Output the (X, Y) coordinate of the center of the cell containing the given text.  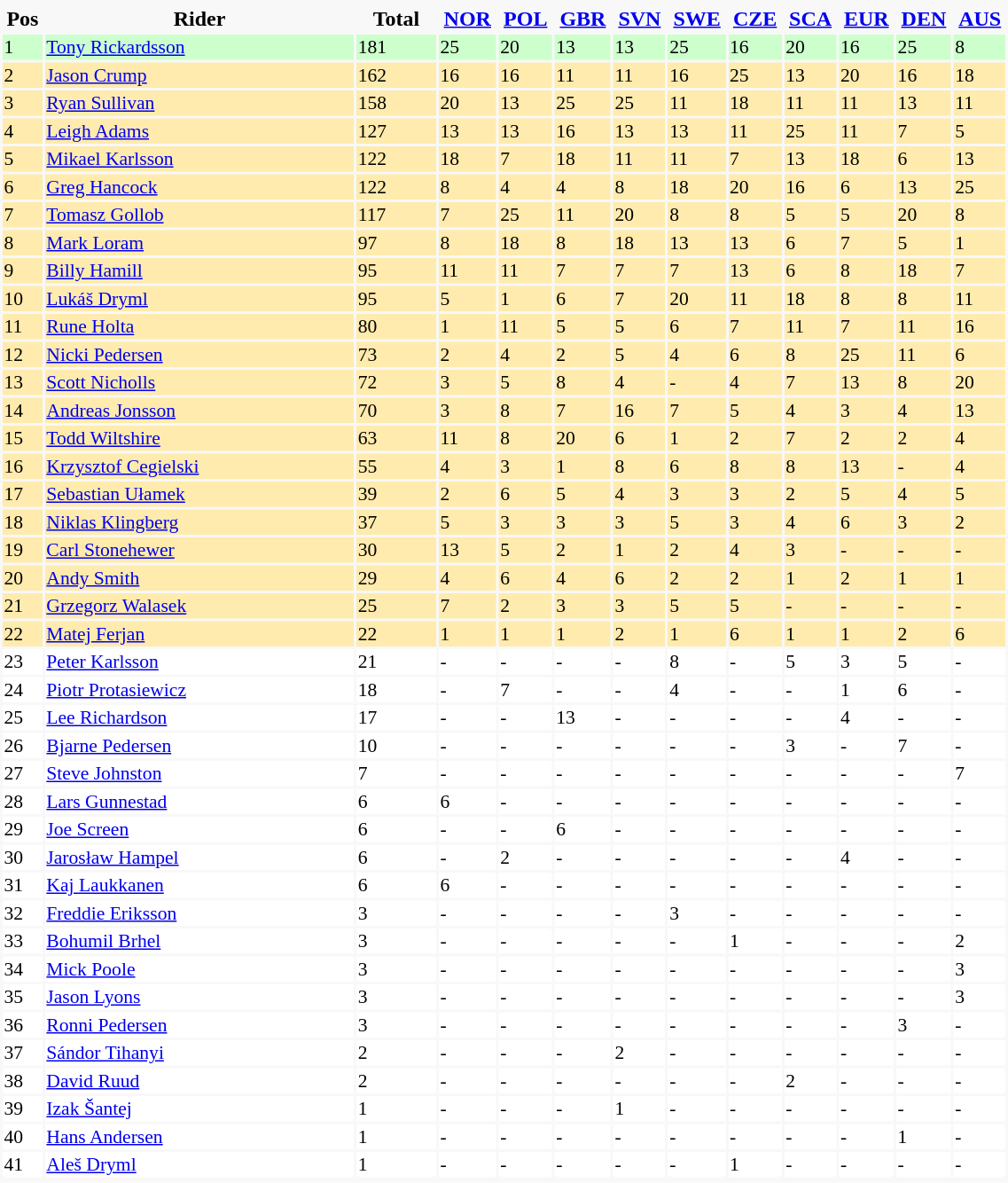
Carl Stonehewer (199, 550)
Scott Nicholls (199, 382)
SVN (640, 19)
Billy Hamill (199, 270)
19 (23, 550)
Kaj Laukkanen (199, 885)
72 (396, 382)
Steve Johnston (199, 773)
Bohumil Brhel (199, 941)
63 (396, 438)
70 (396, 410)
117 (396, 215)
Sebastian Ułamek (199, 494)
Niklas Klingberg (199, 521)
CZE (755, 19)
EUR (866, 19)
Sándor Tihanyi (199, 1053)
Total (396, 19)
Lee Richardson (199, 717)
Rune Holta (199, 326)
14 (23, 410)
Bjarne Pedersen (199, 745)
Jarosław Hampel (199, 857)
Lars Gunnestad (199, 802)
31 (23, 885)
38 (23, 1080)
NOR (468, 19)
Freddie Eriksson (199, 913)
Mick Poole (199, 968)
27 (23, 773)
15 (23, 438)
Peter Karlsson (199, 662)
Greg Hancock (199, 186)
Ryan Sullivan (199, 103)
Grzegorz Walasek (199, 606)
9 (23, 270)
80 (396, 326)
162 (396, 74)
Nicki Pedersen (199, 355)
Jason Lyons (199, 997)
40 (23, 1137)
David Ruud (199, 1080)
Rider (199, 19)
97 (396, 243)
Ronni Pedersen (199, 1025)
Andreas Jonsson (199, 410)
33 (23, 941)
Todd Wiltshire (199, 438)
12 (23, 355)
Izak Šantej (199, 1109)
Jason Crump (199, 74)
158 (396, 103)
Hans Andersen (199, 1137)
Joe Screen (199, 829)
Leigh Adams (199, 131)
41 (23, 1164)
Tony Rickardsson (199, 47)
55 (396, 466)
24 (23, 690)
POL (526, 19)
181 (396, 47)
32 (23, 913)
Lukáš Dryml (199, 298)
34 (23, 968)
127 (396, 131)
26 (23, 745)
28 (23, 802)
Tomasz Gollob (199, 215)
Krzysztof Cegielski (199, 466)
SCA (810, 19)
Matej Ferjan (199, 633)
73 (396, 355)
Mark Loram (199, 243)
GBR (583, 19)
Aleš Dryml (199, 1164)
Mikael Karlsson (199, 159)
Pos (23, 19)
35 (23, 997)
DEN (924, 19)
Andy Smith (199, 578)
SWE (697, 19)
36 (23, 1025)
AUS (981, 19)
23 (23, 662)
Piotr Protasiewicz (199, 690)
